Determine the (X, Y) coordinate at the center of the cell enclosing the given text.  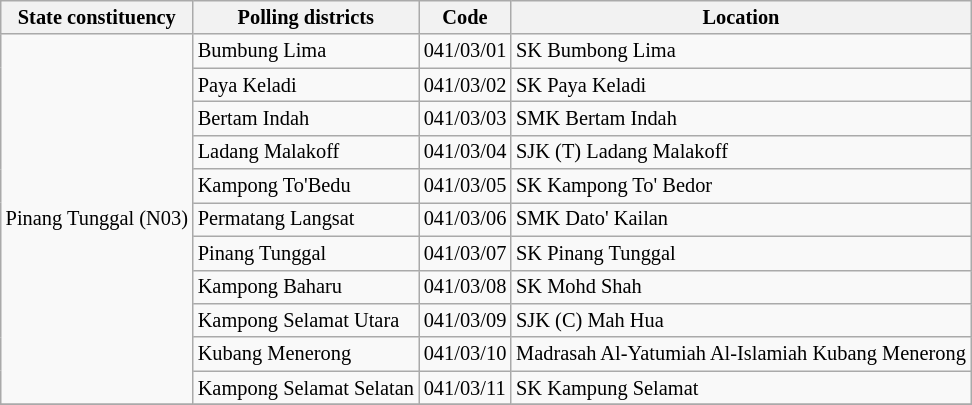
041/03/10 (465, 354)
Kampong Selamat Utara (306, 320)
041/03/08 (465, 287)
Madrasah Al-Yatumiah Al-Islamiah Kubang Menerong (741, 354)
041/03/01 (465, 51)
041/03/05 (465, 186)
State constituency (97, 17)
SJK (T) Ladang Malakoff (741, 152)
041/03/03 (465, 118)
SMK Dato' Kailan (741, 219)
SK Bumbong Lima (741, 51)
Kampong To'Bedu (306, 186)
Kubang Menerong (306, 354)
Location (741, 17)
Paya Keladi (306, 85)
Permatang Langsat (306, 219)
Pinang Tunggal (306, 253)
Pinang Tunggal (N03) (97, 219)
SK Paya Keladi (741, 85)
Bumbung Lima (306, 51)
Bertam Indah (306, 118)
SK Mohd Shah (741, 287)
Polling districts (306, 17)
041/03/07 (465, 253)
SMK Bertam Indah (741, 118)
041/03/04 (465, 152)
SJK (C) Mah Hua (741, 320)
041/03/11 (465, 388)
SK Pinang Tunggal (741, 253)
041/03/09 (465, 320)
SK Kampong To' Bedor (741, 186)
041/03/06 (465, 219)
Kampong Baharu (306, 287)
Code (465, 17)
SK Kampung Selamat (741, 388)
Kampong Selamat Selatan (306, 388)
041/03/02 (465, 85)
Ladang Malakoff (306, 152)
